From the cell containing the given text, extract its center point as [X, Y] coordinate. 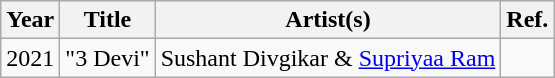
Title [108, 20]
Ref. [528, 20]
2021 [30, 58]
Sushant Divgikar & Supriyaa Ram [328, 58]
Year [30, 20]
"3 Devi" [108, 58]
Artist(s) [328, 20]
